Capture the cell that displays the provided text and extract its [x, y] central coordinate. 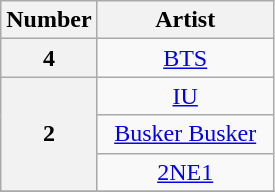
2NE1 [185, 172]
BTS [185, 58]
IU [185, 96]
2 [49, 134]
4 [49, 58]
Busker Busker [185, 134]
Artist [185, 20]
Number [49, 20]
